Pinpoint the cell where the given text exists, returning its [x, y] midpoint coordinate. 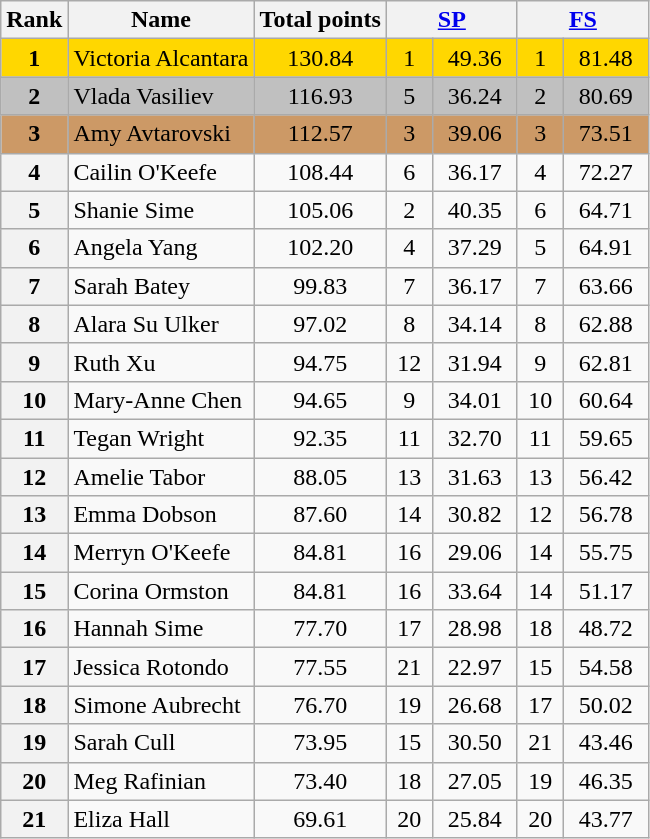
46.35 [606, 781]
55.75 [606, 553]
Alara Su Ulker [161, 324]
37.29 [474, 248]
Simone Aubrecht [161, 705]
Meg Rafinian [161, 781]
26.68 [474, 705]
62.88 [606, 324]
112.57 [320, 134]
Emma Dobson [161, 515]
36.24 [474, 96]
99.83 [320, 286]
116.93 [320, 96]
51.17 [606, 591]
56.78 [606, 515]
64.91 [606, 248]
80.69 [606, 96]
73.51 [606, 134]
34.01 [474, 400]
77.55 [320, 667]
72.27 [606, 172]
60.64 [606, 400]
SP [452, 20]
105.06 [320, 210]
Name [161, 20]
69.61 [320, 819]
34.14 [474, 324]
Vlada Vasiliev [161, 96]
54.58 [606, 667]
Merryn O'Keefe [161, 553]
102.20 [320, 248]
30.50 [474, 743]
Amelie Tabor [161, 477]
Sarah Cull [161, 743]
27.05 [474, 781]
Mary-Anne Chen [161, 400]
Sarah Batey [161, 286]
49.36 [474, 58]
Shanie Sime [161, 210]
30.82 [474, 515]
73.40 [320, 781]
FS [582, 20]
29.06 [474, 553]
50.02 [606, 705]
40.35 [474, 210]
43.46 [606, 743]
31.94 [474, 362]
94.75 [320, 362]
22.97 [474, 667]
25.84 [474, 819]
63.66 [606, 286]
Tegan Wright [161, 438]
73.95 [320, 743]
62.81 [606, 362]
76.70 [320, 705]
130.84 [320, 58]
39.06 [474, 134]
Jessica Rotondo [161, 667]
94.65 [320, 400]
97.02 [320, 324]
32.70 [474, 438]
108.44 [320, 172]
92.35 [320, 438]
Amy Avtarovski [161, 134]
81.48 [606, 58]
28.98 [474, 629]
48.72 [606, 629]
88.05 [320, 477]
Victoria Alcantara [161, 58]
87.60 [320, 515]
43.77 [606, 819]
Hannah Sime [161, 629]
33.64 [474, 591]
Angela Yang [161, 248]
59.65 [606, 438]
Eliza Hall [161, 819]
Corina Ormston [161, 591]
Ruth Xu [161, 362]
Rank [34, 20]
56.42 [606, 477]
77.70 [320, 629]
64.71 [606, 210]
Cailin O'Keefe [161, 172]
31.63 [474, 477]
Total points [320, 20]
